Scan for the cell matching the given text and deliver its [X, Y] coordinate at center. 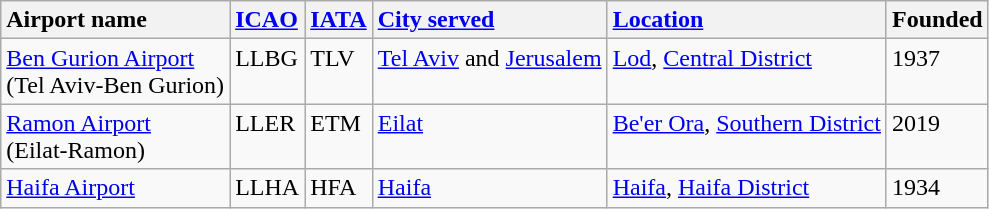
Ramon Airport(Eilat-Ramon) [116, 136]
Airport name [116, 20]
Lod, Central District [746, 72]
City served [490, 20]
LLER [268, 136]
Founded [937, 20]
1934 [937, 188]
Be'er Ora, Southern District [746, 136]
LLHA [268, 188]
Eilat [490, 136]
ETM [339, 136]
1937 [937, 72]
HFA [339, 188]
Haifa, Haifa District [746, 188]
ICAO [268, 20]
2019 [937, 136]
Haifa [490, 188]
IATA [339, 20]
Tel Aviv and Jerusalem [490, 72]
Haifa Airport [116, 188]
Ben Gurion Airport(Tel Aviv-Ben Gurion) [116, 72]
TLV [339, 72]
LLBG [268, 72]
Location [746, 20]
